Capture the cell that displays the provided text and extract its (x, y) central coordinate. 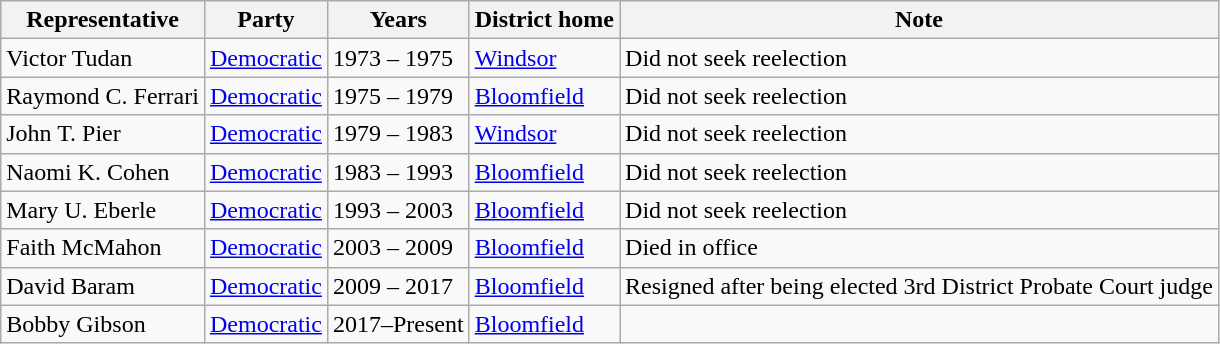
David Baram (103, 286)
District home (544, 20)
1975 – 1979 (398, 96)
Party (266, 20)
Died in office (920, 248)
Bobby Gibson (103, 324)
Representative (103, 20)
Raymond C. Ferrari (103, 96)
1973 – 1975 (398, 58)
Mary U. Eberle (103, 210)
2009 – 2017 (398, 286)
Faith McMahon (103, 248)
1983 – 1993 (398, 172)
Note (920, 20)
Victor Tudan (103, 58)
1993 – 2003 (398, 210)
2003 – 2009 (398, 248)
Years (398, 20)
John T. Pier (103, 134)
2017–Present (398, 324)
Naomi K. Cohen (103, 172)
Resigned after being elected 3rd District Probate Court judge (920, 286)
1979 – 1983 (398, 134)
